Find where the given text appears and provide that cell's center as (x, y) coordinate. 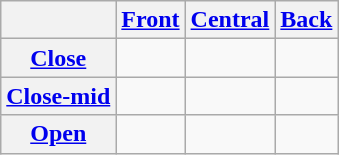
Central (230, 20)
Close (58, 58)
Front (150, 20)
Back (306, 20)
Close-mid (58, 96)
Open (58, 134)
